Return the [X, Y] coordinate for the center point of the cell that contains the specified text.  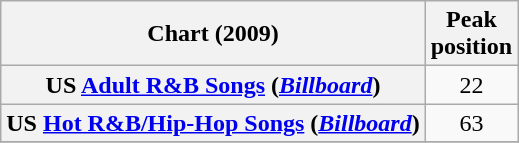
22 [471, 85]
63 [471, 123]
Peakposition [471, 34]
US Adult R&B Songs (Billboard) [213, 85]
Chart (2009) [213, 34]
US Hot R&B/Hip-Hop Songs (Billboard) [213, 123]
